From the cell containing the given text, extract its center point as (X, Y) coordinate. 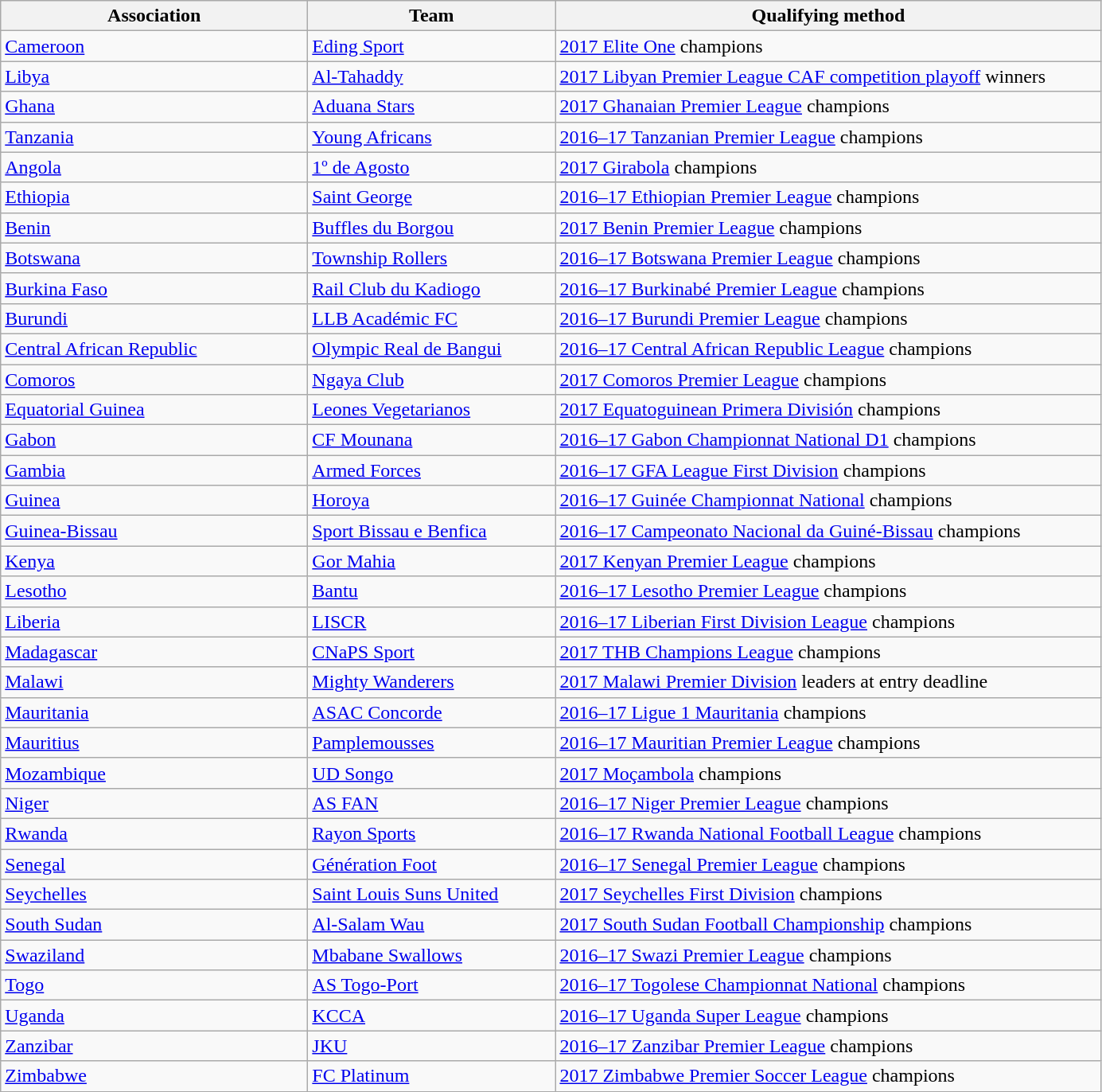
2016–17 Tanzanian Premier League champions (828, 137)
Burkina Faso (154, 288)
2017 South Sudan Football Championship champions (828, 925)
Association (154, 16)
Horoya (431, 501)
Comoros (154, 380)
2016–17 Niger Premier League champions (828, 803)
2016–17 Rwanda National Football League champions (828, 833)
2017 Kenyan Premier League champions (828, 561)
Lesotho (154, 591)
Team (431, 16)
2017 Comoros Premier League champions (828, 380)
2016–17 Guinée Championnat National champions (828, 501)
2016–17 GFA League First Division champions (828, 470)
LISCR (431, 622)
AS Togo-Port (431, 985)
Leones Vegetarianos (431, 410)
2016–17 Senegal Premier League champions (828, 864)
2016–17 Botswana Premier League champions (828, 258)
Buffles du Borgou (431, 228)
Kenya (154, 561)
CNaPS Sport (431, 652)
2016–17 Ligue 1 Mauritania champions (828, 712)
2016–17 Gabon Championnat National D1 champions (828, 440)
JKU (431, 1046)
Guinea-Bissau (154, 531)
Togo (154, 985)
Mauritius (154, 743)
Angola (154, 167)
Pamplemousses (431, 743)
Saint Louis Suns United (431, 895)
LLB Académic FC (431, 318)
UD Songo (431, 773)
2017 Libyan Premier League CAF competition playoff winners (828, 76)
Uganda (154, 1016)
2016–17 Liberian First Division League champions (828, 622)
Gor Mahia (431, 561)
Zimbabwe (154, 1076)
1º de Agosto (431, 167)
South Sudan (154, 925)
2016–17 Central African Republic League champions (828, 349)
FC Platinum (431, 1076)
Tanzania (154, 137)
Seychelles (154, 895)
Burundi (154, 318)
Mbabane Swallows (431, 955)
Mozambique (154, 773)
Gabon (154, 440)
Niger (154, 803)
2016–17 Burundi Premier League champions (828, 318)
2017 Moçambola champions (828, 773)
2016–17 Ethiopian Premier League champions (828, 197)
Young Africans (431, 137)
Gambia (154, 470)
Qualifying method (828, 16)
Eding Sport (431, 46)
Township Rollers (431, 258)
Malawi (154, 682)
2017 Zimbabwe Premier Soccer League champions (828, 1076)
Guinea (154, 501)
Senegal (154, 864)
KCCA (431, 1016)
2016–17 Togolese Championnat National champions (828, 985)
Mighty Wanderers (431, 682)
CF Mounana (431, 440)
Liberia (154, 622)
Mauritania (154, 712)
Botswana (154, 258)
2017 Elite One champions (828, 46)
Ngaya Club (431, 380)
Bantu (431, 591)
Cameroon (154, 46)
Armed Forces (431, 470)
2017 Ghanaian Premier League champions (828, 107)
2017 Equatoguinean Primera División champions (828, 410)
2016–17 Burkinabé Premier League champions (828, 288)
2016–17 Mauritian Premier League champions (828, 743)
AS FAN (431, 803)
ASAC Concorde (431, 712)
2017 Seychelles First Division champions (828, 895)
Rail Club du Kadiogo (431, 288)
Olympic Real de Bangui (431, 349)
Aduana Stars (431, 107)
Al-Tahaddy (431, 76)
2016–17 Campeonato Nacional da Guiné-Bissau champions (828, 531)
2017 Benin Premier League champions (828, 228)
Rwanda (154, 833)
Al-Salam Wau (431, 925)
2016–17 Zanzibar Premier League champions (828, 1046)
Swaziland (154, 955)
Equatorial Guinea (154, 410)
Ghana (154, 107)
2017 Malawi Premier Division leaders at entry deadline (828, 682)
Saint George (431, 197)
2016–17 Uganda Super League champions (828, 1016)
Rayon Sports (431, 833)
Benin (154, 228)
2016–17 Swazi Premier League champions (828, 955)
Zanzibar (154, 1046)
2017 THB Champions League champions (828, 652)
2016–17 Lesotho Premier League champions (828, 591)
Madagascar (154, 652)
Génération Foot (431, 864)
Sport Bissau e Benfica (431, 531)
2017 Girabola champions (828, 167)
Ethiopia (154, 197)
Central African Republic (154, 349)
Libya (154, 76)
